Provide the [x, y] coordinate of the cell's center where the given text is located.  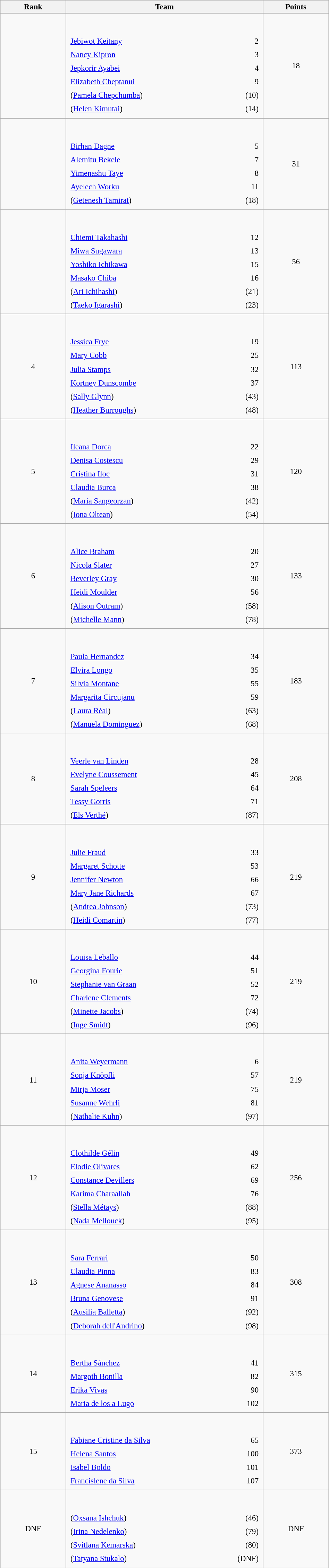
133 [296, 576]
14 [33, 1373]
Jepkorir Ayabei [147, 68]
50 [244, 1258]
(Andrea Johnson) [145, 906]
373 [296, 1451]
Elvira Longo [147, 670]
91 [244, 1299]
(21) [240, 291]
Points [296, 7]
Anita Weyermann [144, 1062]
Mary Cobb [146, 355]
29 [242, 460]
Maria de los a Lugo [146, 1403]
Veerle van Linden 28 Evelyne Coussement 45 Sarah Speleers 64 Tessy Gorris 71 (Els Verthé) (87) [164, 779]
Fabiane Cristine da Silva 65 Helena Santos 100 Isabel Boldo 101 Francislene da Silva 107 [164, 1451]
(10) [243, 95]
Julie Fraud 33 Margaret Schotte 53 Jennifer Newton 66 Mary Jane Richards 67 (Andrea Johnson) (73) (Heidi Comartin) (77) [164, 877]
(Manuela Dominguez) [147, 724]
Susanne Wehrli [144, 1102]
Helena Santos [149, 1454]
(Nada Mellouck) [145, 1221]
Yoshiko Ichikawa [144, 264]
(14) [243, 109]
Mirja Moser [144, 1089]
(Taeko Igarashi) [144, 305]
19 [242, 342]
(46) [235, 1518]
Sonja Knöpfli [144, 1075]
37 [242, 382]
Margoth Bonilla [146, 1376]
(58) [239, 606]
Elodie Olivares [145, 1166]
64 [242, 788]
Karima Charaallah [145, 1194]
51 [242, 971]
183 [296, 681]
76 [242, 1194]
Stephanie van Graan [146, 984]
Julia Stamps [146, 369]
Paula Hernandez [147, 656]
Margaret Schotte [145, 866]
65 [246, 1440]
(18) [241, 200]
81 [240, 1102]
(Oxsana Ishchuk) [139, 1518]
101 [246, 1467]
Chiemi Takahashi [144, 237]
Kortney Dunscombe [146, 382]
Elizabeth Cheptanui [147, 82]
(79) [235, 1532]
Claudia Pinna [147, 1272]
33 [241, 852]
(74) [242, 1011]
27 [239, 565]
Ileana Dorca [145, 447]
(Getenesh Tamirat) [144, 200]
Ayelech Worku [144, 187]
(77) [241, 920]
208 [296, 779]
(Inge Smidt) [146, 1025]
(Sally Glynn) [146, 396]
55 [243, 683]
Anita Weyermann 6 Sonja Knöpfli 57 Mirja Moser 75 Susanne Wehrli 81 (Nathalie Kuhn) (97) [164, 1080]
(Oxsana Ishchuk) (46) (Irina Nedelenko) (79) (Svitlana Kemarska) (80) (Tatyana Stukalo) (DNF) [164, 1529]
(Michelle Mann) [143, 619]
(Alison Outram) [143, 606]
Evelyne Coussement [146, 775]
30 [239, 579]
Birhan Dagne 5 Alemitu Bekele 7 Yimenashu Taye 8 Ayelech Worku 11 (Getenesh Tamirat) (18) [164, 164]
(Tatyana Stukalo) [139, 1559]
(88) [242, 1207]
315 [296, 1373]
Jessica Frye [146, 342]
107 [246, 1481]
49 [242, 1153]
(Nathalie Kuhn) [144, 1116]
Jebiwot Keitany 2 Nancy Kipron 3 Jepkorir Ayabei 4 Elizabeth Cheptanui 9 (Pamela Chepchumba) (10) (Helen Kimutai) (14) [164, 66]
Yimenashu Taye [144, 173]
(Irina Nedelenko) [139, 1532]
Nancy Kipron [147, 55]
(73) [241, 906]
256 [296, 1178]
(87) [242, 815]
82 [243, 1376]
Fabiane Cristine da Silva [149, 1440]
(Heather Burroughs) [146, 410]
(Ausilia Balletta) [147, 1312]
Bertha Sánchez [146, 1363]
Louisa Leballo [146, 957]
25 [242, 355]
120 [296, 471]
Rank [33, 7]
Cristina Iloc [145, 474]
38 [242, 488]
(Minette Jacobs) [146, 1011]
67 [241, 893]
Alice Braham 20 Nicola Slater 27 Beverley Gray 30 Heidi Moulder 56 (Alison Outram) (58) (Michelle Mann) (78) [164, 576]
Tessy Gorris [146, 802]
(48) [242, 410]
10 [33, 982]
Miwa Sugawara [144, 251]
Veerle van Linden [146, 761]
22 [242, 447]
Sarah Speleers [146, 788]
113 [296, 367]
Bertha Sánchez 41 Margoth Bonilla 82 Erika Vivas 90 Maria de los a Lugo 102 [164, 1373]
Birhan Dagne [144, 146]
Claudia Burca [145, 488]
Sara Ferrari 50 Claudia Pinna 83 Agnese Ananasso 84 Bruna Genovese 91 (Ausilia Balletta) (92) (Deborah dell'Andrino) (98) [164, 1282]
(92) [244, 1312]
(42) [242, 501]
Julie Fraud [145, 852]
Bruna Genovese [147, 1299]
53 [241, 866]
(68) [243, 724]
(78) [239, 619]
(80) [235, 1545]
(Heidi Comartin) [145, 920]
Jennifer Newton [145, 879]
(95) [242, 1221]
(Pamela Chepchumba) [147, 95]
2 [243, 41]
Chiemi Takahashi 12 Miwa Sugawara 13 Yoshiko Ichikawa 15 Masako Chiba 16 (Ari Ichihashi) (21) (Taeko Igarashi) (23) [164, 262]
Beverley Gray [143, 579]
Margarita Circujanu [147, 697]
Team [164, 7]
(Els Verthé) [146, 815]
(Maria Sangeorzan) [145, 501]
(63) [243, 710]
35 [243, 670]
(Helen Kimutai) [147, 109]
Sara Ferrari [147, 1258]
3 [243, 55]
Clothilde Gélin [145, 1153]
Denisa Costescu [145, 460]
44 [242, 957]
(Deborah dell'Andrino) [147, 1326]
69 [242, 1180]
Louisa Leballo 44 Georgina Fourie 51 Stephanie van Graan 52 Charlene Clements 72 (Minette Jacobs) (74) (Inge Smidt) (96) [164, 982]
(Stella Métays) [145, 1207]
90 [243, 1390]
Jessica Frye 19 Mary Cobb 25 Julia Stamps 32 Kortney Dunscombe 37 (Sally Glynn) (43) (Heather Burroughs) (48) [164, 367]
41 [243, 1363]
83 [244, 1272]
(Iona Oltean) [145, 515]
Erika Vivas [146, 1390]
57 [240, 1075]
(23) [240, 305]
Paula Hernandez 34 Elvira Longo 35 Silvia Montane 55 Margarita Circujanu 59 (Laura Réal) (63) (Manuela Dominguez) (68) [164, 681]
28 [242, 761]
(96) [242, 1025]
Jebiwot Keitany [147, 41]
(Svitlana Kemarska) [139, 1545]
(54) [242, 515]
Heidi Moulder [143, 592]
71 [242, 802]
Francislene da Silva [149, 1481]
(Laura Réal) [147, 710]
Charlene Clements [146, 998]
100 [246, 1454]
52 [242, 984]
18 [296, 66]
Agnese Ananasso [147, 1285]
Masako Chiba [144, 278]
62 [242, 1166]
75 [240, 1089]
Clothilde Gélin 49 Elodie Olivares 62 Constance Devillers 69 Karima Charaallah 76 (Stella Métays) (88) (Nada Mellouck) (95) [164, 1178]
102 [243, 1403]
(43) [242, 396]
(98) [244, 1326]
59 [243, 697]
Alice Braham [143, 552]
(Ari Ichihashi) [144, 291]
16 [240, 278]
(DNF) [235, 1559]
Ileana Dorca 22 Denisa Costescu 29 Cristina Iloc 31 Claudia Burca 38 (Maria Sangeorzan) (42) (Iona Oltean) (54) [164, 471]
20 [239, 552]
Alemitu Bekele [144, 160]
Constance Devillers [145, 1180]
(97) [240, 1116]
34 [243, 656]
32 [242, 369]
Mary Jane Richards [145, 893]
84 [244, 1285]
72 [242, 998]
66 [241, 879]
Silvia Montane [147, 683]
45 [242, 775]
308 [296, 1282]
Isabel Boldo [149, 1467]
Nicola Slater [143, 565]
Georgina Fourie [146, 971]
